Output the [X, Y] coordinate of the center of the cell containing the given text.  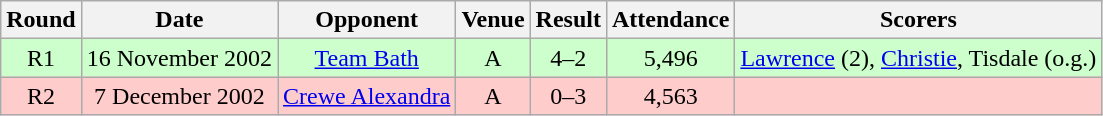
Result [568, 20]
Opponent [367, 20]
5,496 [670, 58]
Scorers [918, 20]
Lawrence (2), Christie, Tisdale (o.g.) [918, 58]
Date [179, 20]
Venue [493, 20]
4,563 [670, 96]
0–3 [568, 96]
Team Bath [367, 58]
Attendance [670, 20]
4–2 [568, 58]
R1 [41, 58]
Round [41, 20]
Crewe Alexandra [367, 96]
R2 [41, 96]
7 December 2002 [179, 96]
16 November 2002 [179, 58]
